Return [X, Y] of the center of cell containing provided text 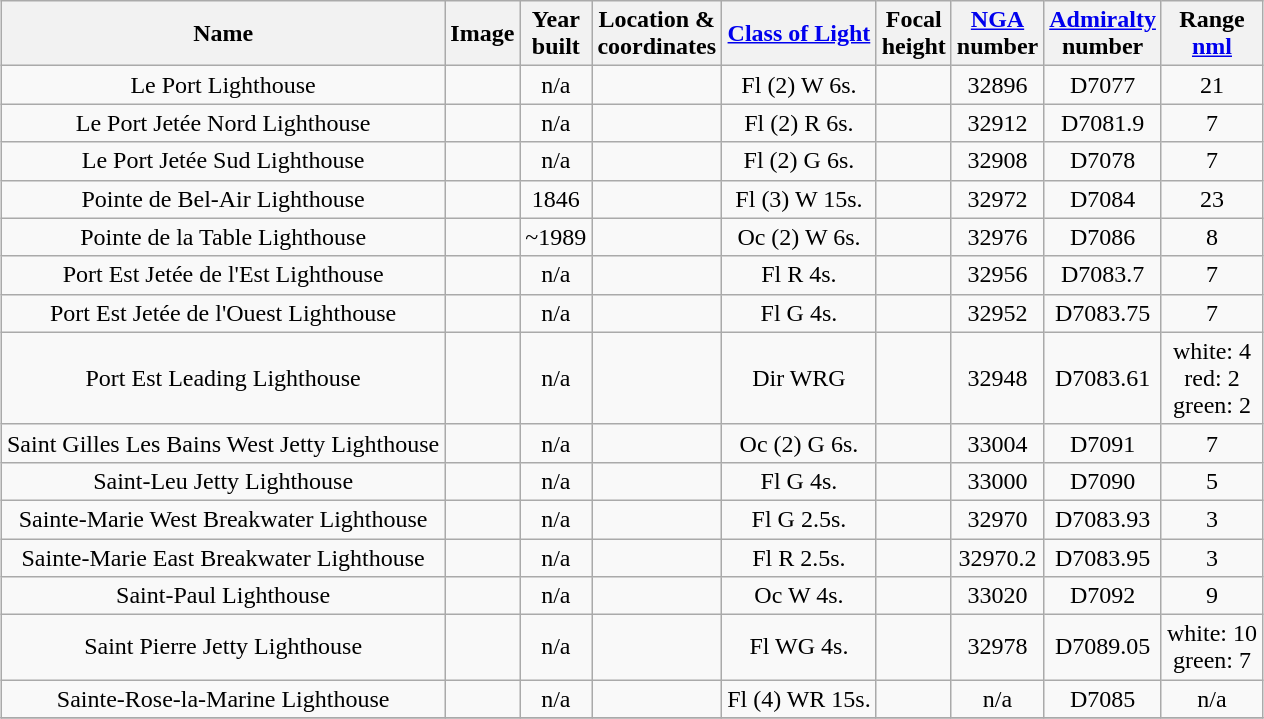
Sainte-Marie West Breakwater Lighthouse [222, 519]
32970.2 [997, 557]
D7083.61 [1103, 378]
Class of Light [800, 34]
Saint Pierre Jetty Lighthouse [222, 648]
D7090 [1103, 481]
Sainte-Marie East Breakwater Lighthouse [222, 557]
Rangenml [1212, 34]
33000 [997, 481]
32908 [997, 161]
21 [1212, 85]
Fl (4) WR 15s. [800, 699]
D7081.9 [1103, 123]
Port Est Leading Lighthouse [222, 378]
Fl G 2.5s. [800, 519]
Le Port Lighthouse [222, 85]
Image [482, 34]
D7089.05 [1103, 648]
D7083.7 [1103, 275]
D7091 [1103, 443]
Fl R 2.5s. [800, 557]
D7083.93 [1103, 519]
1846 [556, 199]
5 [1212, 481]
Port Est Jetée de l'Ouest Lighthouse [222, 313]
32976 [997, 237]
D7084 [1103, 199]
32956 [997, 275]
D7083.75 [1103, 313]
Fl (2) R 6s. [800, 123]
33020 [997, 596]
Fl (2) W 6s. [800, 85]
Oc W 4s. [800, 596]
D7077 [1103, 85]
Le Port Jetée Nord Lighthouse [222, 123]
8 [1212, 237]
32952 [997, 313]
Fl WG 4s. [800, 648]
Fl (3) W 15s. [800, 199]
Port Est Jetée de l'Est Lighthouse [222, 275]
32970 [997, 519]
Saint-Leu Jetty Lighthouse [222, 481]
white: 4red: 2green: 2 [1212, 378]
NGAnumber [997, 34]
Pointe de la Table Lighthouse [222, 237]
Fl R 4s. [800, 275]
~1989 [556, 237]
Dir WRG [800, 378]
Yearbuilt [556, 34]
D7078 [1103, 161]
Le Port Jetée Sud Lighthouse [222, 161]
D7092 [1103, 596]
Sainte-Rose-la-Marine Lighthouse [222, 699]
32912 [997, 123]
Pointe de Bel-Air Lighthouse [222, 199]
Name [222, 34]
Focalheight [914, 34]
32978 [997, 648]
Location & coordinates [657, 34]
Oc (2) G 6s. [800, 443]
Oc (2) W 6s. [800, 237]
32948 [997, 378]
D7083.95 [1103, 557]
Fl (2) G 6s. [800, 161]
32896 [997, 85]
33004 [997, 443]
32972 [997, 199]
D7085 [1103, 699]
white: 10green: 7 [1212, 648]
Saint-Paul Lighthouse [222, 596]
9 [1212, 596]
D7086 [1103, 237]
Saint Gilles Les Bains West Jetty Lighthouse [222, 443]
23 [1212, 199]
Admiraltynumber [1103, 34]
